Scan for the cell matching the given text and deliver its (X, Y) coordinate at center. 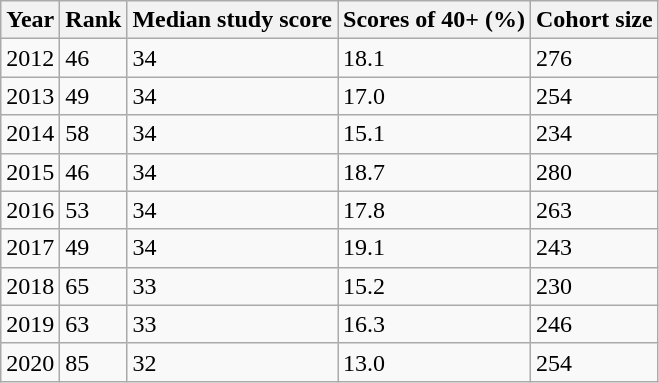
Scores of 40+ (%) (434, 20)
63 (94, 324)
85 (94, 362)
243 (594, 248)
234 (594, 134)
19.1 (434, 248)
58 (94, 134)
Rank (94, 20)
2012 (30, 58)
276 (594, 58)
246 (594, 324)
2013 (30, 96)
2017 (30, 248)
Cohort size (594, 20)
17.8 (434, 210)
2020 (30, 362)
Median study score (232, 20)
263 (594, 210)
13.0 (434, 362)
18.7 (434, 172)
53 (94, 210)
15.1 (434, 134)
2015 (30, 172)
2016 (30, 210)
230 (594, 286)
Year (30, 20)
16.3 (434, 324)
2014 (30, 134)
280 (594, 172)
65 (94, 286)
2018 (30, 286)
32 (232, 362)
18.1 (434, 58)
15.2 (434, 286)
17.0 (434, 96)
2019 (30, 324)
